Scan for the cell matching the given text and deliver its [x, y] coordinate at center. 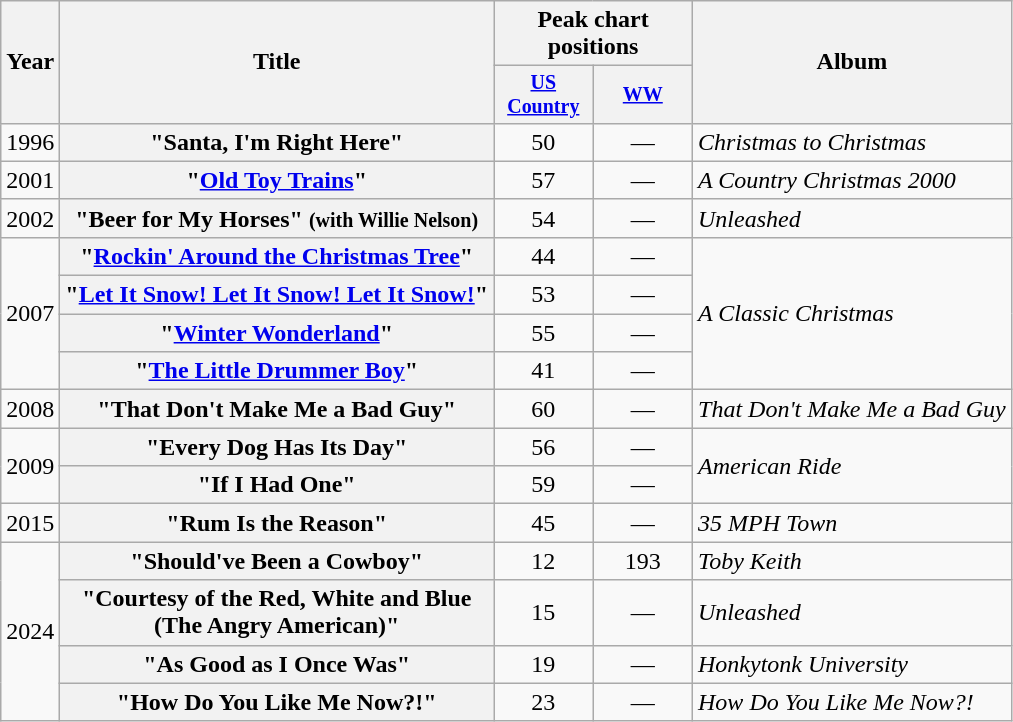
"Should've Been a Cowboy" [277, 561]
That Don't Make Me a Bad Guy [852, 409]
2002 [30, 218]
"The Little Drummer Boy" [277, 371]
American Ride [852, 466]
"Beer for My Horses" (with Willie Nelson) [277, 218]
Album [852, 62]
How Do You Like Me Now?! [852, 702]
"Rockin' Around the Christmas Tree" [277, 256]
"Winter Wonderland" [277, 333]
54 [544, 218]
"Old Toy Trains" [277, 180]
57 [544, 180]
2024 [30, 632]
23 [544, 702]
50 [544, 142]
A Country Christmas 2000 [852, 180]
Christmas to Christmas [852, 142]
Toby Keith [852, 561]
Honkytonk University [852, 664]
"Rum Is the Reason" [277, 523]
193 [642, 561]
"Let It Snow! Let It Snow! Let It Snow!" [277, 295]
"Courtesy of the Red, White and Blue(The Angry American)" [277, 612]
15 [544, 612]
2001 [30, 180]
Peak chartpositions [594, 34]
45 [544, 523]
Title [277, 62]
56 [544, 447]
1996 [30, 142]
2007 [30, 313]
Year [30, 62]
"As Good as I Once Was" [277, 664]
55 [544, 333]
44 [544, 256]
2009 [30, 466]
41 [544, 371]
"Santa, I'm Right Here" [277, 142]
59 [544, 485]
12 [544, 561]
"How Do You Like Me Now?!" [277, 702]
2015 [30, 523]
53 [544, 295]
"Every Dog Has Its Day" [277, 447]
"If I Had One" [277, 485]
35 MPH Town [852, 523]
US Country [544, 94]
60 [544, 409]
WW [642, 94]
19 [544, 664]
2008 [30, 409]
"That Don't Make Me a Bad Guy" [277, 409]
A Classic Christmas [852, 313]
